Find where the given text appears and provide that cell's center as (X, Y) coordinate. 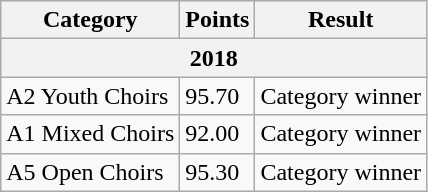
Category (90, 20)
95.30 (218, 172)
92.00 (218, 134)
A5 Open Choirs (90, 172)
A2 Youth Choirs (90, 96)
2018 (214, 58)
95.70 (218, 96)
Points (218, 20)
A1 Mixed Choirs (90, 134)
Result (341, 20)
